Identify which cell holds the provided text, then report its [X, Y] central coordinate. 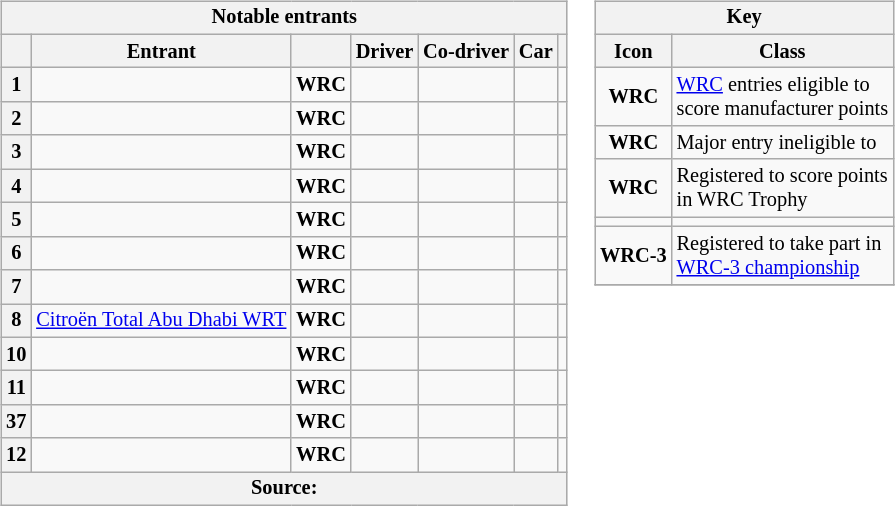
Registered to score points in WRC Trophy [782, 188]
7 [16, 287]
Registered to take part inWRC-3 championship [782, 256]
12 [16, 455]
2 [16, 119]
6 [16, 253]
3 [16, 152]
WRC-3 [633, 256]
Citroën Total Abu Dhabi WRT [161, 321]
37 [16, 422]
Class [782, 51]
Icon [633, 51]
Notable entrants [284, 18]
Major entry ineligible to [782, 143]
1 [16, 85]
WRC entries eligible toscore manufacturer points [782, 97]
8 [16, 321]
10 [16, 354]
4 [16, 186]
11 [16, 388]
Source: [284, 489]
Car [536, 51]
Key [744, 18]
Entrant [161, 51]
Driver [384, 51]
Co-driver [466, 51]
5 [16, 220]
